Provide the [X, Y] coordinate of the cell's center where the given text is located.  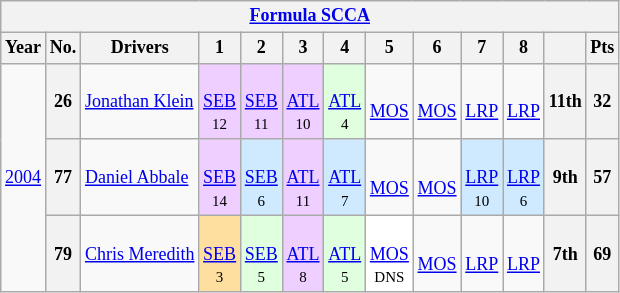
SEB3 [220, 253]
ATL7 [345, 177]
ATL10 [303, 101]
Year [24, 48]
Formula SCCA [310, 16]
11th [565, 101]
ATL11 [303, 177]
No. [62, 48]
SEB5 [261, 253]
Jonathan Klein [140, 101]
MOSDNS [390, 253]
9th [565, 177]
8 [524, 48]
57 [602, 177]
Chris Meredith [140, 253]
1 [220, 48]
6 [437, 48]
SEB11 [261, 101]
79 [62, 253]
32 [602, 101]
2 [261, 48]
7th [565, 253]
69 [602, 253]
SEB14 [220, 177]
SEB12 [220, 101]
LRP10 [482, 177]
4 [345, 48]
SEB6 [261, 177]
7 [482, 48]
ATL4 [345, 101]
3 [303, 48]
5 [390, 48]
Pts [602, 48]
Daniel Abbale [140, 177]
77 [62, 177]
ATL8 [303, 253]
LRP6 [524, 177]
Drivers [140, 48]
26 [62, 101]
2004 [24, 178]
ATL5 [345, 253]
